Extract the (X, Y) coordinate from the center of the cell holding the provided text.  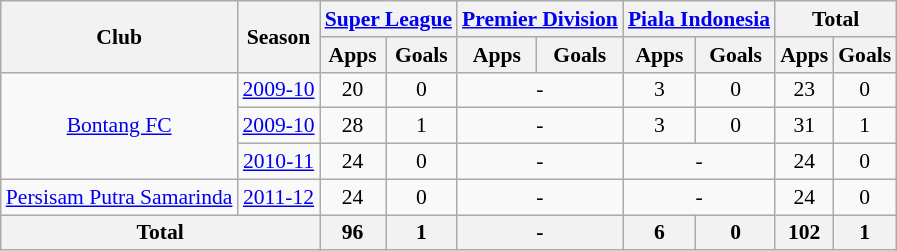
6 (660, 233)
2010-11 (278, 162)
Persisam Putra Samarinda (120, 197)
28 (353, 126)
Season (278, 36)
Bontang FC (120, 126)
102 (804, 233)
96 (353, 233)
Super League (388, 19)
23 (804, 90)
20 (353, 90)
31 (804, 126)
Piala Indonesia (699, 19)
2011-12 (278, 197)
Premier Division (540, 19)
Club (120, 36)
